Provide the [x, y] coordinate of the cell's center where the given text is located.  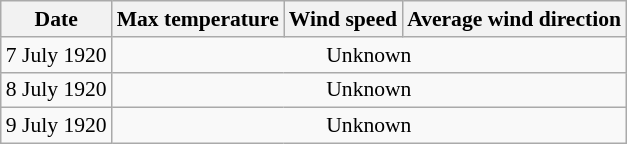
7 July 1920 [56, 55]
Date [56, 19]
8 July 1920 [56, 90]
Max temperature [198, 19]
9 July 1920 [56, 126]
Wind speed [343, 19]
Average wind direction [514, 19]
